From the cell containing the given text, extract its center point as (X, Y) coordinate. 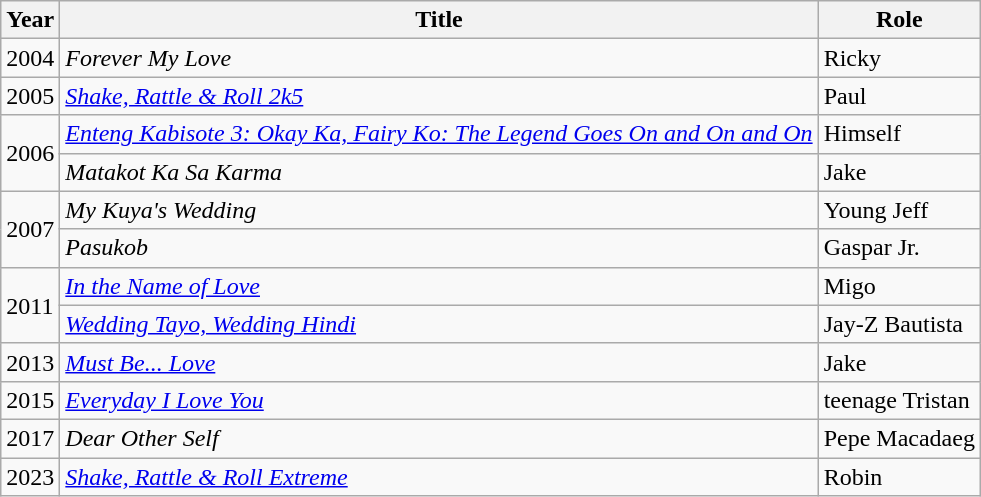
teenage Tristan (899, 400)
Enteng Kabisote 3: Okay Ka, Fairy Ko: The Legend Goes On and On and On (439, 134)
2015 (30, 400)
In the Name of Love (439, 286)
Shake, Rattle & Roll Extreme (439, 477)
2007 (30, 229)
Migo (899, 286)
2017 (30, 438)
Paul (899, 96)
Matakot Ka Sa Karma (439, 172)
Jay-Z Bautista (899, 324)
Himself (899, 134)
Pasukob (439, 248)
Everyday I Love You (439, 400)
Shake, Rattle & Roll 2k5 (439, 96)
Pepe Macadaeg (899, 438)
Role (899, 20)
2005 (30, 96)
Title (439, 20)
Ricky (899, 58)
Forever My Love (439, 58)
2023 (30, 477)
Robin (899, 477)
Dear Other Self (439, 438)
2006 (30, 153)
Young Jeff (899, 210)
Wedding Tayo, Wedding Hindi (439, 324)
Year (30, 20)
My Kuya's Wedding (439, 210)
Gaspar Jr. (899, 248)
Must Be... Love (439, 362)
2004 (30, 58)
2013 (30, 362)
2011 (30, 305)
